For the text-containing cell, return its midpoint in [x, y] coordinate format. 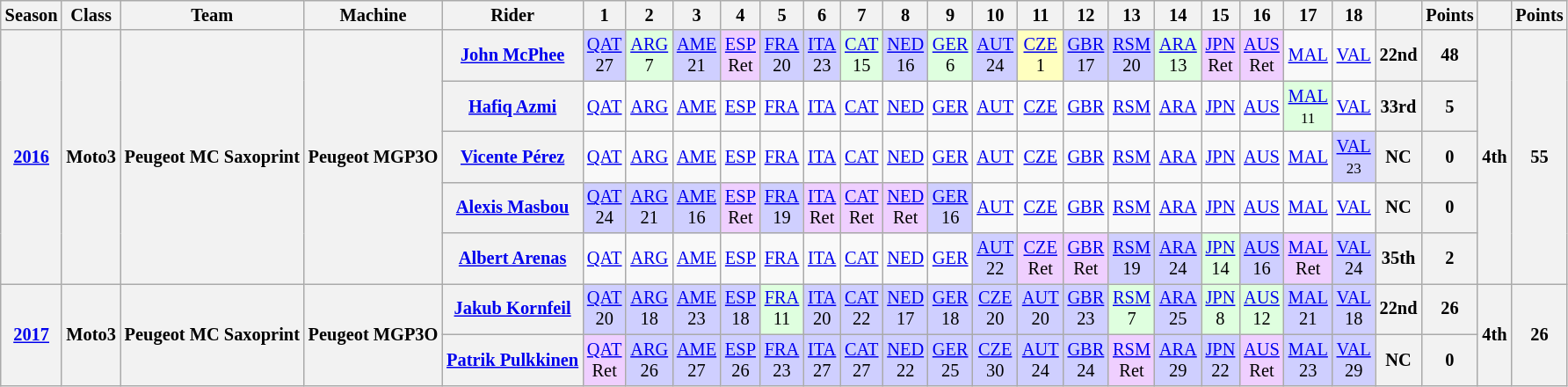
ARA13 [1178, 55]
AME21 [696, 55]
48 [1449, 55]
MAL21 [1308, 309]
MAL11 [1308, 106]
MALRet [1308, 259]
13 [1132, 15]
QAT24 [605, 208]
GBRRet [1086, 259]
FRA11 [782, 309]
ARG7 [649, 55]
QAT20 [605, 309]
GBR24 [1086, 360]
Alexis Masbou [512, 208]
10 [995, 15]
AME23 [696, 309]
RSM19 [1132, 259]
RSM20 [1132, 55]
6 [822, 15]
AME27 [696, 360]
ITA27 [822, 360]
16 [1261, 15]
FRA20 [782, 55]
Jakub Kornfeil [512, 309]
17 [1308, 15]
CAT22 [861, 309]
2017 [32, 334]
4 [740, 15]
Patrik Pulkkinen [512, 360]
12 [1086, 15]
Season [32, 15]
1 [605, 15]
FRA23 [782, 360]
18 [1354, 15]
Rider [512, 15]
RSM7 [1132, 309]
9 [950, 15]
NEDRet [905, 208]
7 [861, 15]
QAT27 [605, 55]
JPN14 [1221, 259]
Hafiq Azmi [512, 106]
ARG18 [649, 309]
ARA29 [1178, 360]
ESP26 [740, 360]
3 [696, 15]
JPN8 [1221, 309]
Team [213, 15]
GBR23 [1086, 309]
ARG21 [649, 208]
AUSRet [1261, 55]
ESP18 [740, 309]
GER18 [950, 309]
AUS12 [1261, 309]
ITA20 [822, 309]
35th [1399, 259]
14 [1178, 15]
AUT22 [995, 259]
JPN22 [1221, 360]
GER16 [950, 208]
2016 [32, 157]
FRA19 [782, 208]
ITA23 [822, 55]
AUS16 [1261, 259]
CZE30 [995, 360]
Machine [373, 15]
Class [91, 15]
RSM Ret [1132, 360]
CAT27 [861, 360]
NED16 [905, 55]
VAL29 [1354, 360]
VAL24 [1354, 259]
AUS Ret [1261, 360]
John McPhee [512, 55]
CZE1 [1041, 55]
GBR17 [1086, 55]
CAT15 [861, 55]
Albert Arenas [512, 259]
NED17 [905, 309]
ITARet [822, 208]
55 [1539, 157]
CATRet [861, 208]
CZERet [1041, 259]
QAT Ret [605, 360]
Vicente Pérez [512, 157]
JPNRet [1221, 55]
NED22 [905, 360]
8 [905, 15]
GER6 [950, 55]
15 [1221, 15]
AME16 [696, 208]
VAL23 [1354, 157]
AUT20 [1041, 309]
ARA24 [1178, 259]
CZE20 [995, 309]
ARG26 [649, 360]
VAL18 [1354, 309]
ARA25 [1178, 309]
11 [1041, 15]
MAL23 [1308, 360]
GER25 [950, 360]
33rd [1399, 106]
